Scan for the cell matching the given text and deliver its [x, y] coordinate at center. 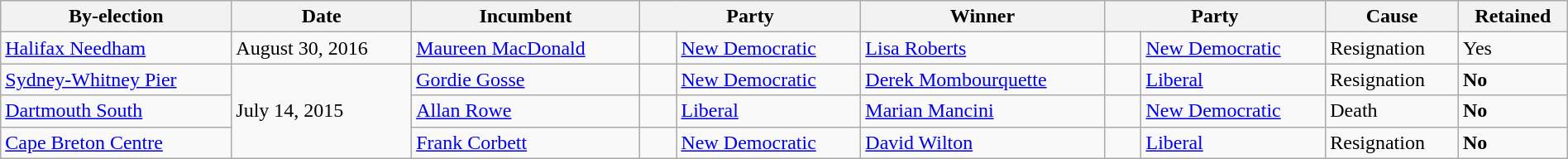
Cape Breton Centre [116, 142]
Maureen MacDonald [526, 48]
Incumbent [526, 17]
Retained [1513, 17]
Gordie Gosse [526, 79]
Dartmouth South [116, 111]
August 30, 2016 [322, 48]
Allan Rowe [526, 111]
Death [1393, 111]
Date [322, 17]
Winner [982, 17]
Cause [1393, 17]
Frank Corbett [526, 142]
Yes [1513, 48]
July 14, 2015 [322, 111]
Halifax Needham [116, 48]
David Wilton [982, 142]
Lisa Roberts [982, 48]
Sydney-Whitney Pier [116, 79]
Marian Mancini [982, 111]
Derek Mombourquette [982, 79]
By-election [116, 17]
